Search for the cell housing the specified text and yield its (x, y) center coordinate. 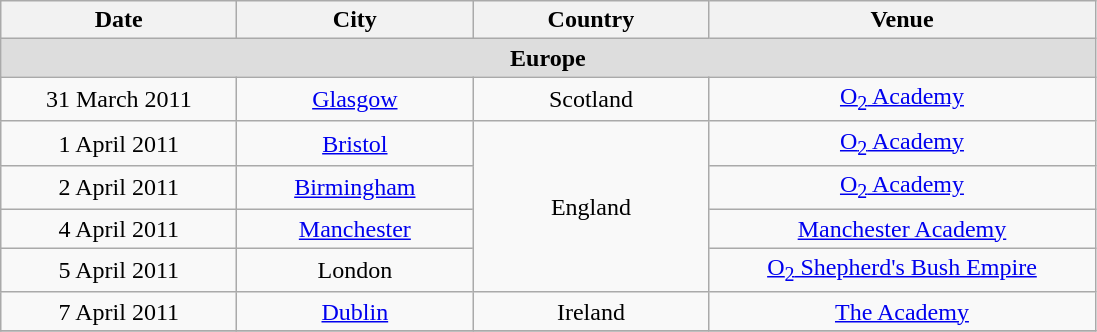
4 April 2011 (119, 229)
Dublin (355, 311)
Glasgow (355, 99)
Bristol (355, 143)
Country (591, 20)
7 April 2011 (119, 311)
Manchester (355, 229)
Birmingham (355, 188)
5 April 2011 (119, 270)
Date (119, 20)
Scotland (591, 99)
Europe (548, 58)
Venue (902, 20)
England (591, 206)
O2 Shepherd's Bush Empire (902, 270)
2 April 2011 (119, 188)
London (355, 270)
The Academy (902, 311)
Manchester Academy (902, 229)
31 March 2011 (119, 99)
1 April 2011 (119, 143)
Ireland (591, 311)
City (355, 20)
